Identify which cell holds the provided text, then report its (X, Y) central coordinate. 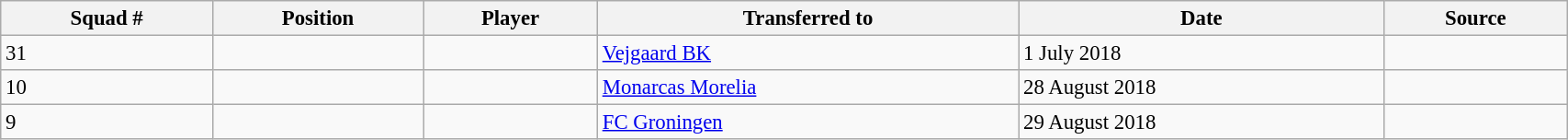
Position (318, 18)
29 August 2018 (1201, 122)
Monarcas Morelia (807, 87)
Squad # (107, 18)
Date (1201, 18)
28 August 2018 (1201, 87)
Transferred to (807, 18)
Vejgaard BK (807, 53)
FC Groningen (807, 122)
9 (107, 122)
10 (107, 87)
Source (1475, 18)
Player (511, 18)
1 July 2018 (1201, 53)
31 (107, 53)
